Pinpoint the cell where the given text exists, returning its [x, y] midpoint coordinate. 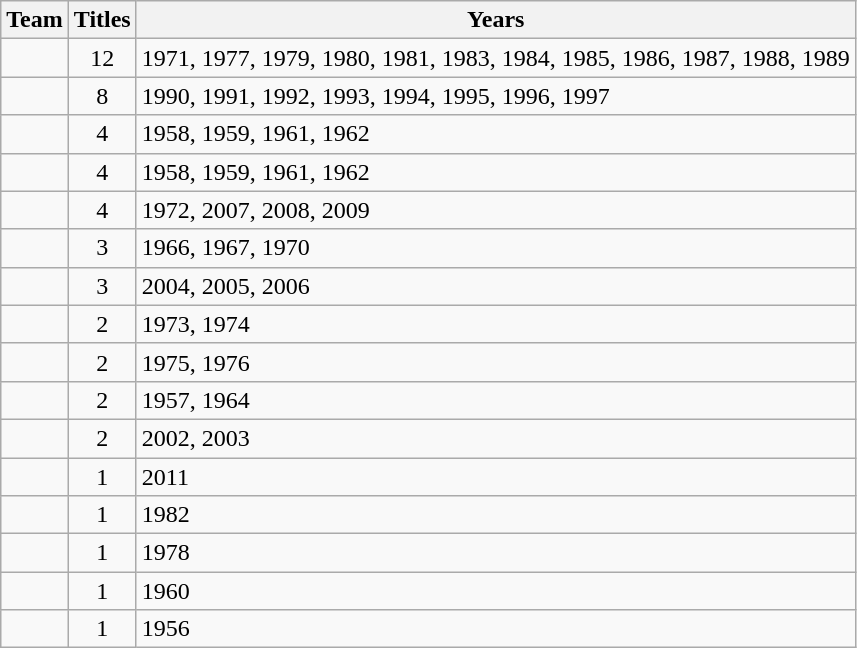
Years [496, 20]
1978 [496, 553]
2011 [496, 477]
1971, 1977, 1979, 1980, 1981, 1983, 1984, 1985, 1986, 1987, 1988, 1989 [496, 58]
Titles [102, 20]
12 [102, 58]
1972, 2007, 2008, 2009 [496, 210]
1975, 1976 [496, 362]
1982 [496, 515]
1990, 1991, 1992, 1993, 1994, 1995, 1996, 1997 [496, 96]
2002, 2003 [496, 438]
1973, 1974 [496, 324]
8 [102, 96]
1966, 1967, 1970 [496, 248]
1956 [496, 629]
1957, 1964 [496, 400]
1960 [496, 591]
2004, 2005, 2006 [496, 286]
Team [35, 20]
